Extract the (x, y) coordinate from the center of the cell holding the provided text.  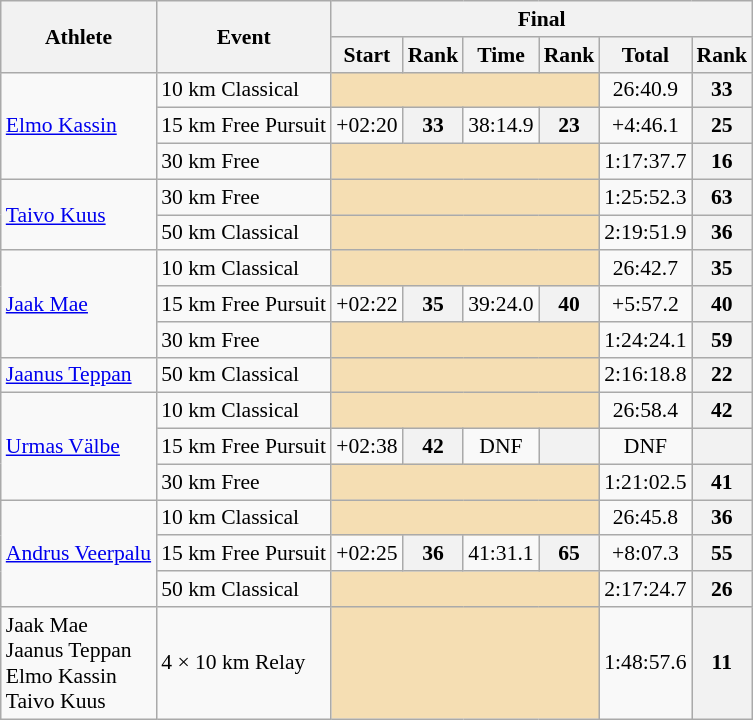
26 (722, 589)
Event (244, 36)
Total (645, 55)
Jaak MaeJaanus TeppanElmo KassinTaivo Kuus (78, 663)
+02:22 (366, 304)
23 (570, 126)
+5:57.2 (645, 304)
25 (722, 126)
+02:25 (366, 554)
26:58.4 (645, 411)
55 (722, 554)
+02:38 (366, 447)
11 (722, 663)
1:17:37.7 (645, 162)
22 (722, 375)
16 (722, 162)
Andrus Veerpalu (78, 554)
26:42.7 (645, 269)
Urmas Välbe (78, 446)
Start (366, 55)
2:17:24.7 (645, 589)
2:16:18.8 (645, 375)
26:45.8 (645, 518)
38:14.9 (500, 126)
65 (570, 554)
Final (542, 19)
1:48:57.6 (645, 663)
+8:07.3 (645, 554)
1:21:02.5 (645, 482)
Jaak Mae (78, 304)
63 (722, 197)
Elmo Kassin (78, 126)
4 × 10 km Relay (244, 663)
26:40.9 (645, 90)
41 (722, 482)
2:19:51.9 (645, 233)
Jaanus Teppan (78, 375)
1:24:24.1 (645, 340)
1:25:52.3 (645, 197)
+02:20 (366, 126)
59 (722, 340)
Athlete (78, 36)
+4:46.1 (645, 126)
Taivo Kuus (78, 214)
39:24.0 (500, 304)
41:31.1 (500, 554)
Time (500, 55)
